Search for the cell housing the specified text and yield its (x, y) center coordinate. 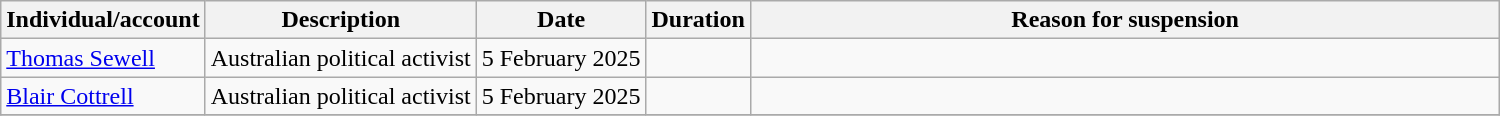
Blair Cottrell (103, 96)
Individual/account (103, 20)
Description (340, 20)
Thomas Sewell (103, 58)
Reason for suspension (1125, 20)
Date (561, 20)
Duration (698, 20)
